Capture the cell that displays the provided text and extract its (X, Y) central coordinate. 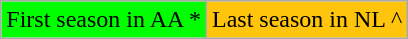
Last season in NL ^ (308, 20)
First season in AA * (104, 20)
